Return (x, y) of the center of cell containing provided text 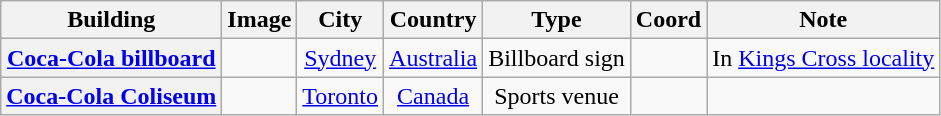
Sports venue (557, 96)
Image (260, 20)
Sydney (340, 58)
City (340, 20)
Coca-Cola Coliseum (112, 96)
Canada (434, 96)
Australia (434, 58)
Building (112, 20)
Coord (668, 20)
Note (824, 20)
Coca-Cola billboard (112, 58)
Toronto (340, 96)
Type (557, 20)
In Kings Cross locality (824, 58)
Country (434, 20)
Billboard sign (557, 58)
